Return the (X, Y) coordinate for the center point of the cell that contains the specified text.  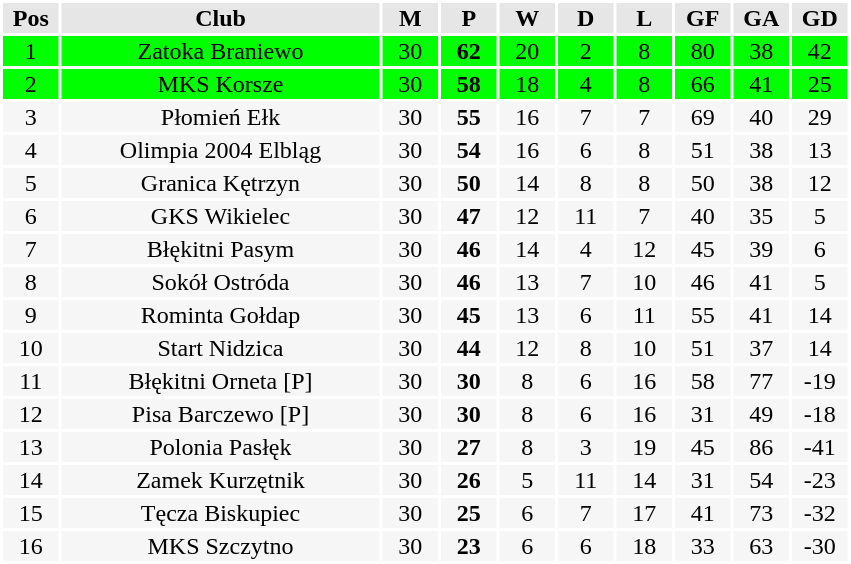
Tęcza Biskupiec (221, 513)
1 (31, 51)
80 (703, 51)
35 (762, 216)
39 (762, 249)
33 (703, 546)
44 (469, 348)
15 (31, 513)
GF (703, 18)
49 (762, 414)
MKS Szczytno (221, 546)
62 (469, 51)
26 (469, 480)
-30 (820, 546)
73 (762, 513)
Olimpia 2004 Elbląg (221, 150)
29 (820, 117)
-19 (820, 381)
-18 (820, 414)
GD (820, 18)
37 (762, 348)
47 (469, 216)
63 (762, 546)
Polonia Pasłęk (221, 447)
Zamek Kurzętnik (221, 480)
Błękitni Pasym (221, 249)
42 (820, 51)
Zatoka Braniewo (221, 51)
Club (221, 18)
77 (762, 381)
W (528, 18)
Rominta Gołdap (221, 315)
19 (644, 447)
20 (528, 51)
L (644, 18)
Błękitni Orneta [P] (221, 381)
23 (469, 546)
MKS Korsze (221, 84)
Sokół Ostróda (221, 282)
66 (703, 84)
86 (762, 447)
Płomień Ełk (221, 117)
M (410, 18)
Pos (31, 18)
27 (469, 447)
Pisa Barczewo [P] (221, 414)
GKS Wikielec (221, 216)
-32 (820, 513)
D (586, 18)
Granica Kętrzyn (221, 183)
P (469, 18)
Start Nidzica (221, 348)
-41 (820, 447)
GA (762, 18)
69 (703, 117)
9 (31, 315)
17 (644, 513)
-23 (820, 480)
